Return (X, Y) of the center of cell containing provided text 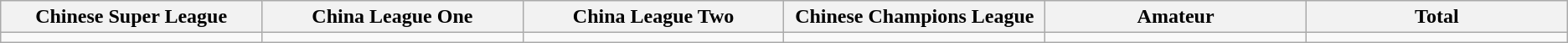
China League Two (653, 17)
Chinese Champions League (915, 17)
Chinese Super League (132, 17)
Amateur (1176, 17)
China League One (392, 17)
Total (1436, 17)
